Detect which cell encompasses the target text, then output its (X, Y) center coordinate. 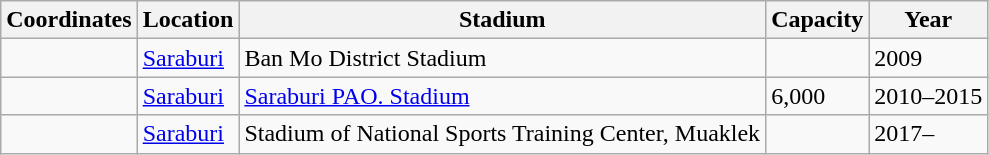
Stadium of National Sports Training Center, Muaklek (502, 134)
Year (928, 20)
Stadium (502, 20)
Ban Mo District Stadium (502, 58)
2010–2015 (928, 96)
Saraburi PAO. Stadium (502, 96)
Capacity (818, 20)
Coordinates (69, 20)
Location (188, 20)
2017– (928, 134)
6,000 (818, 96)
2009 (928, 58)
